From the cell containing the given text, extract its center point as [X, Y] coordinate. 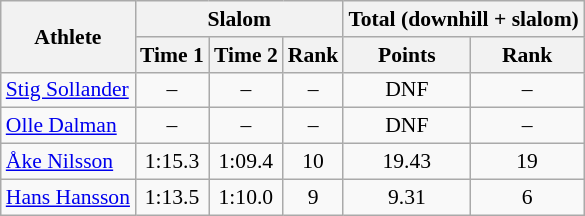
1:15.3 [172, 162]
19.43 [406, 162]
9.31 [406, 197]
1:13.5 [172, 197]
Athlete [68, 36]
Points [406, 55]
19 [527, 162]
Time 2 [246, 55]
Hans Hansson [68, 197]
Åke Nilsson [68, 162]
Stig Sollander [68, 90]
Slalom [239, 19]
9 [314, 197]
Time 1 [172, 55]
Olle Dalman [68, 126]
Total (downhill + slalom) [464, 19]
1:09.4 [246, 162]
10 [314, 162]
6 [527, 197]
1:10.0 [246, 197]
